Determine the (x, y) coordinate at the center of the cell enclosing the given text.  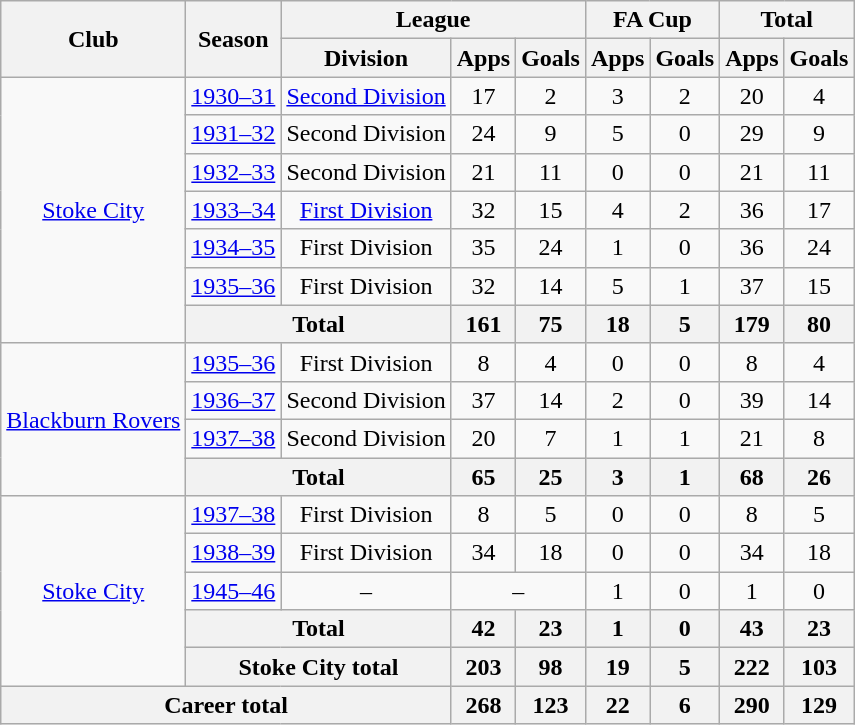
1936–37 (234, 400)
65 (483, 477)
25 (551, 477)
Division (366, 58)
Career total (226, 705)
19 (617, 667)
7 (551, 438)
43 (752, 629)
1938–39 (234, 553)
1945–46 (234, 591)
Club (94, 39)
1930–31 (234, 96)
1933–34 (234, 210)
39 (752, 400)
222 (752, 667)
26 (819, 477)
103 (819, 667)
Stoke City total (318, 667)
161 (483, 324)
123 (551, 705)
Blackburn Rovers (94, 419)
98 (551, 667)
129 (819, 705)
68 (752, 477)
203 (483, 667)
268 (483, 705)
35 (483, 248)
75 (551, 324)
22 (617, 705)
6 (685, 705)
80 (819, 324)
Season (234, 39)
League (434, 20)
FA Cup (652, 20)
1931–32 (234, 134)
179 (752, 324)
1932–33 (234, 172)
1934–35 (234, 248)
29 (752, 134)
42 (483, 629)
290 (752, 705)
